Locate the cell with the specified text and output its [x, y] center coordinate. 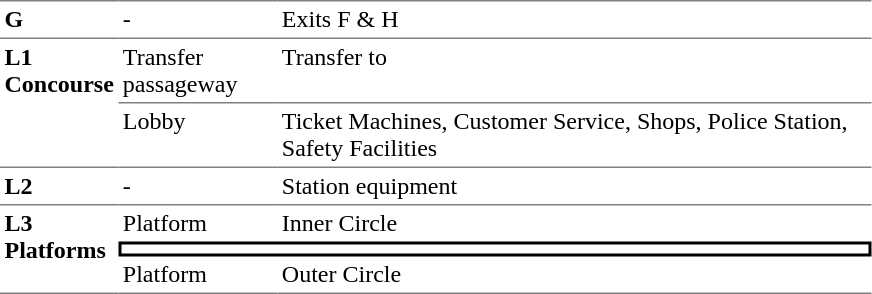
Ticket Machines, Customer Service, Shops, Police Station, Safety Facilities [574, 136]
Transfer passageway [198, 71]
G [59, 19]
Transfer to [574, 71]
Lobby [198, 136]
L3Platforms [59, 250]
L2 [59, 187]
Inner Circle [574, 224]
Station equipment [574, 187]
Outer Circle [574, 275]
Exits F & H [574, 19]
L1Concourse [59, 103]
